Pinpoint the cell where the given text exists, returning its [x, y] midpoint coordinate. 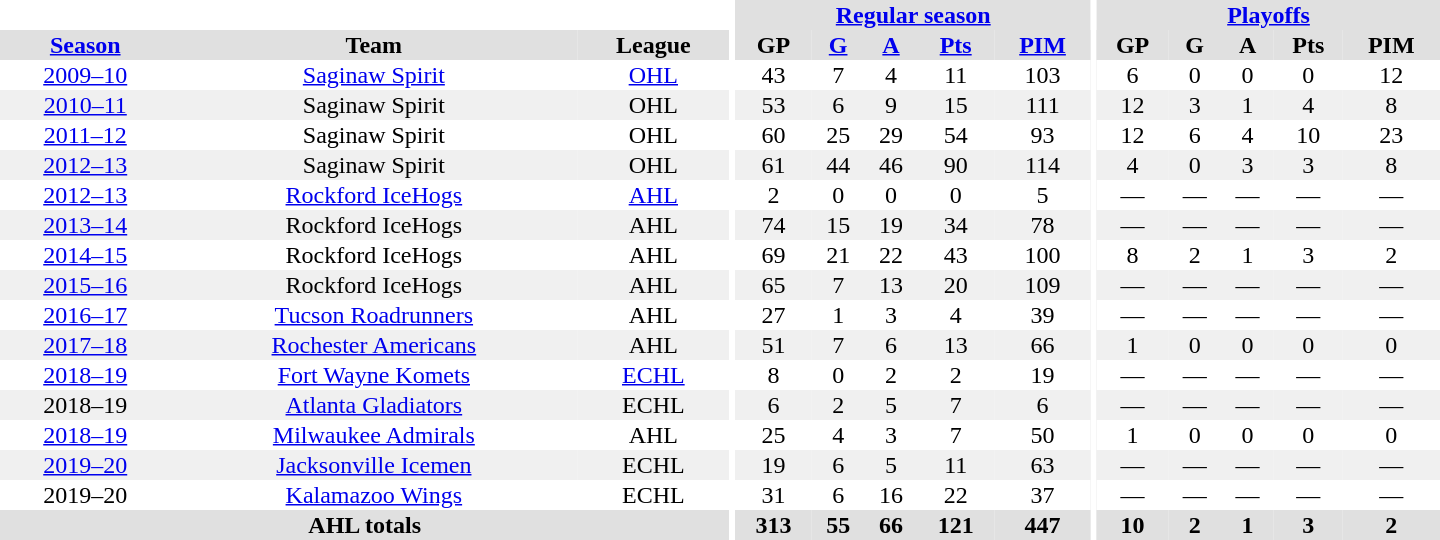
9 [892, 105]
44 [838, 165]
Jacksonville Icemen [374, 465]
Tucson Roadrunners [374, 315]
29 [892, 135]
21 [838, 255]
2014–15 [85, 255]
39 [1042, 315]
16 [892, 495]
34 [955, 225]
78 [1042, 225]
60 [773, 135]
Team [374, 45]
Regular season [913, 15]
Playoffs [1268, 15]
37 [1042, 495]
447 [1042, 525]
65 [773, 285]
93 [1042, 135]
103 [1042, 75]
League [653, 45]
31 [773, 495]
2016–17 [85, 315]
63 [1042, 465]
Milwaukee Admirals [374, 435]
109 [1042, 285]
100 [1042, 255]
111 [1042, 105]
54 [955, 135]
2009–10 [85, 75]
Season [85, 45]
23 [1392, 135]
Rochester Americans [374, 345]
Fort Wayne Komets [374, 375]
2017–18 [85, 345]
313 [773, 525]
20 [955, 285]
2013–14 [85, 225]
114 [1042, 165]
121 [955, 525]
46 [892, 165]
55 [838, 525]
51 [773, 345]
69 [773, 255]
Kalamazoo Wings [374, 495]
50 [1042, 435]
90 [955, 165]
2010–11 [85, 105]
74 [773, 225]
27 [773, 315]
53 [773, 105]
2011–12 [85, 135]
61 [773, 165]
AHL totals [364, 525]
2015–16 [85, 285]
Atlanta Gladiators [374, 405]
